From the cell containing the given text, extract its center point as [x, y] coordinate. 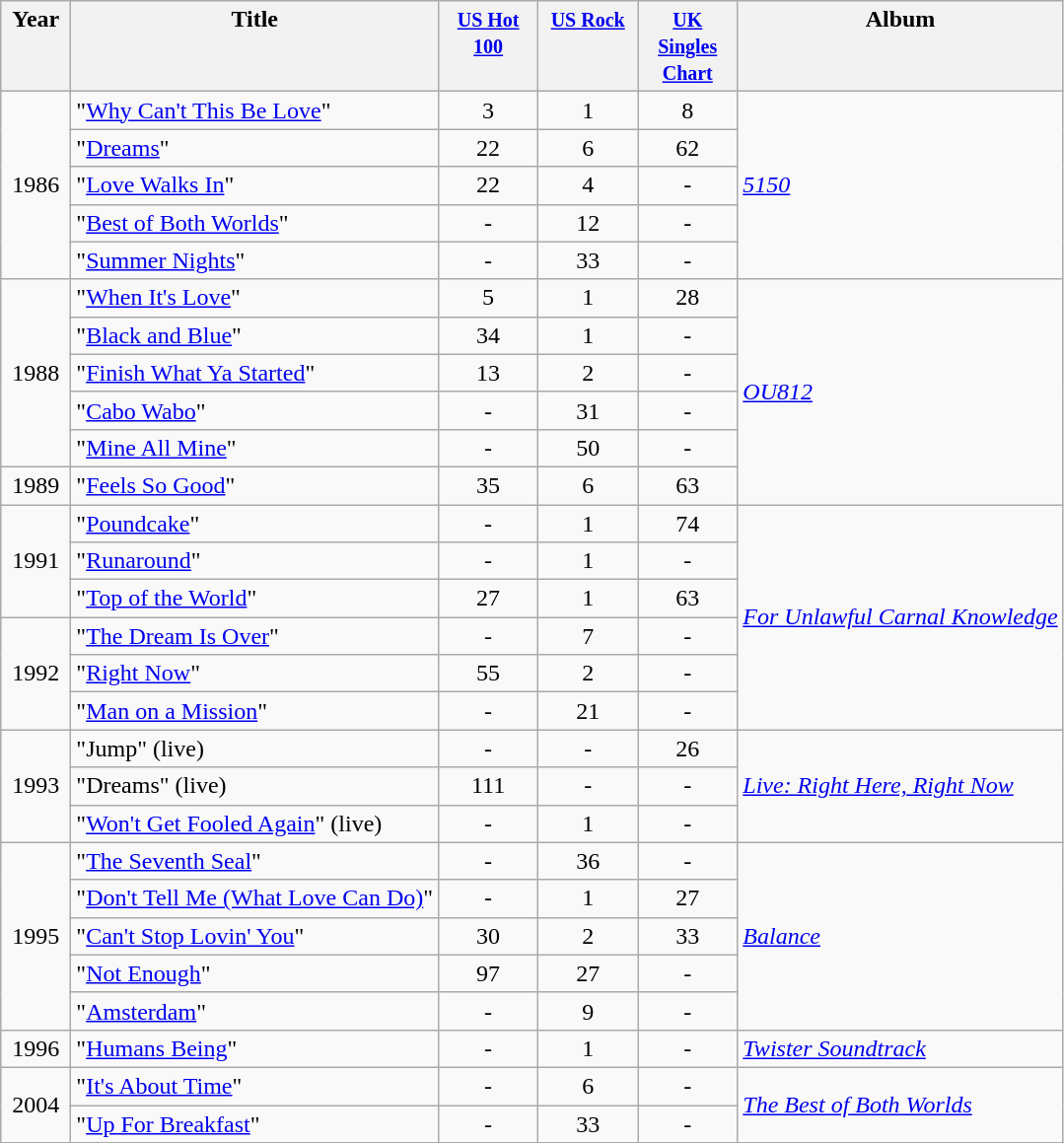
36 [588, 861]
"Poundcake" [254, 524]
74 [688, 524]
3 [489, 110]
4 [588, 185]
"Dreams" (live) [254, 786]
62 [688, 148]
"Not Enough" [254, 973]
12 [588, 223]
Title [254, 46]
"Top of the World" [254, 599]
"Won't Get Fooled Again" (live) [254, 823]
"The Seventh Seal" [254, 861]
"Don't Tell Me (What Love Can Do)" [254, 898]
"Man on a Mission" [254, 711]
"When It's Love" [254, 298]
1992 [35, 674]
Twister Soundtrack [900, 1048]
Year [35, 46]
"Humans Being" [254, 1048]
30 [489, 936]
OU812 [900, 392]
"Can't Stop Lovin' You" [254, 936]
50 [588, 448]
"Summer Nights" [254, 260]
13 [489, 373]
1991 [35, 561]
35 [489, 485]
US Rock [588, 46]
"Cabo Wabo" [254, 410]
5150 [900, 185]
"Jump" (live) [254, 749]
7 [588, 636]
Live: Right Here, Right Now [900, 786]
34 [489, 335]
55 [489, 674]
"Finish What Ya Started" [254, 373]
For Unlawful Carnal Knowledge [900, 617]
"Black and Blue" [254, 335]
Album [900, 46]
21 [588, 711]
"Dreams" [254, 148]
8 [688, 110]
28 [688, 298]
5 [489, 298]
"Feels So Good" [254, 485]
111 [489, 786]
"Best of Both Worlds" [254, 223]
"Why Can't This Be Love" [254, 110]
1986 [35, 185]
"Runaround" [254, 561]
US Hot 100 [489, 46]
26 [688, 749]
"It's About Time" [254, 1086]
97 [489, 973]
UK Singles Chart [688, 46]
Balance [900, 936]
1988 [35, 373]
"Mine All Mine" [254, 448]
"Love Walks In" [254, 185]
31 [588, 410]
1993 [35, 786]
1996 [35, 1048]
2004 [35, 1105]
"Amsterdam" [254, 1011]
9 [588, 1011]
1989 [35, 485]
The Best of Both Worlds [900, 1105]
"The Dream Is Over" [254, 636]
1995 [35, 936]
"Right Now" [254, 674]
"Up For Breakfast" [254, 1123]
